Determine the (x, y) coordinate at the center of the cell enclosing the given text.  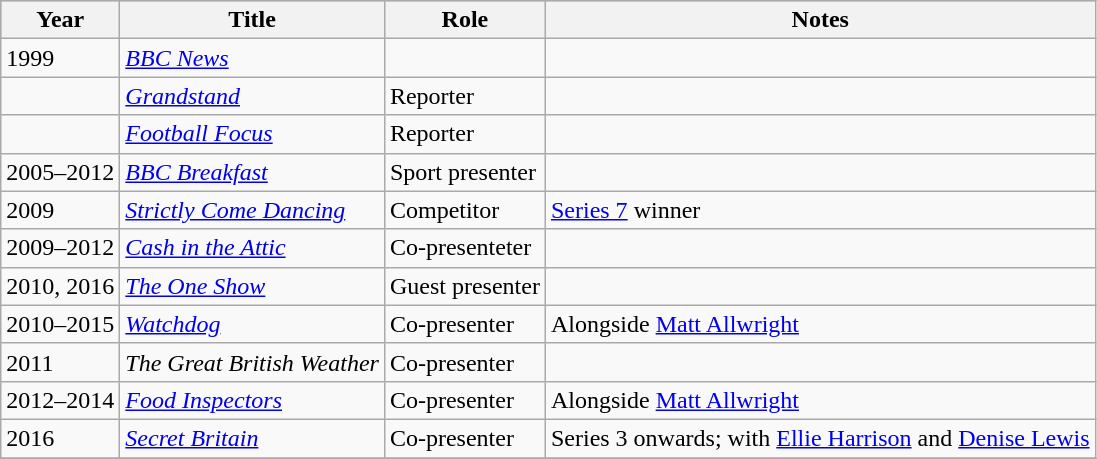
Watchdog (252, 324)
The Great British Weather (252, 362)
2010, 2016 (60, 286)
Role (464, 20)
Competitor (464, 210)
BBC News (252, 58)
Co-presenteter (464, 248)
2012–2014 (60, 400)
Title (252, 20)
2010–2015 (60, 324)
Notes (820, 20)
Guest presenter (464, 286)
Year (60, 20)
2005–2012 (60, 172)
Cash in the Attic (252, 248)
Sport presenter (464, 172)
Football Focus (252, 134)
BBC Breakfast (252, 172)
Strictly Come Dancing (252, 210)
The One Show (252, 286)
2009 (60, 210)
Series 7 winner (820, 210)
Grandstand (252, 96)
2009–2012 (60, 248)
2016 (60, 438)
2011 (60, 362)
Series 3 onwards; with Ellie Harrison and Denise Lewis (820, 438)
Food Inspectors (252, 400)
1999 (60, 58)
Secret Britain (252, 438)
